Locate the cell with the specified text and output its [X, Y] center coordinate. 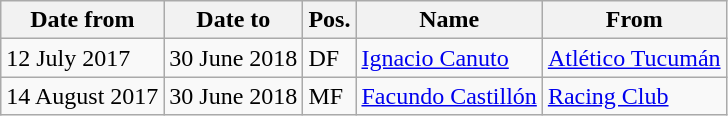
Facundo Castillón [449, 96]
Racing Club [634, 96]
Date from [82, 20]
12 July 2017 [82, 58]
Ignacio Canuto [449, 58]
Atlético Tucumán [634, 58]
From [634, 20]
Pos. [330, 20]
Date to [234, 20]
14 August 2017 [82, 96]
MF [330, 96]
Name [449, 20]
DF [330, 58]
